Find where the given text appears and provide that cell's center as [x, y] coordinate. 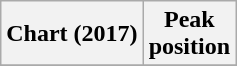
Peakposition [189, 34]
Chart (2017) [72, 34]
